Return [x, y] of the center of cell containing provided text 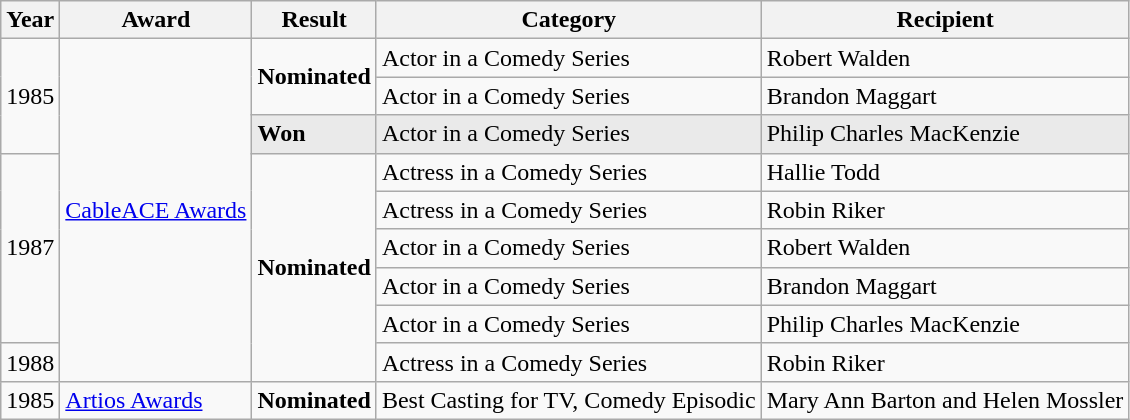
Category [568, 20]
Recipient [945, 20]
1988 [30, 362]
Award [156, 20]
Artios Awards [156, 400]
1987 [30, 248]
Best Casting for TV, Comedy Episodic [568, 400]
Won [314, 134]
Hallie Todd [945, 172]
Year [30, 20]
CableACE Awards [156, 210]
Result [314, 20]
Mary Ann Barton and Helen Mossler [945, 400]
